Return the (X, Y) coordinate for the center point of the cell that contains the specified text.  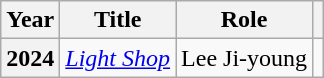
Year (30, 20)
Lee Ji-young (244, 58)
Light Shop (118, 58)
Title (118, 20)
Role (244, 20)
2024 (30, 58)
